Find where the given text appears and provide that cell's center as [X, Y] coordinate. 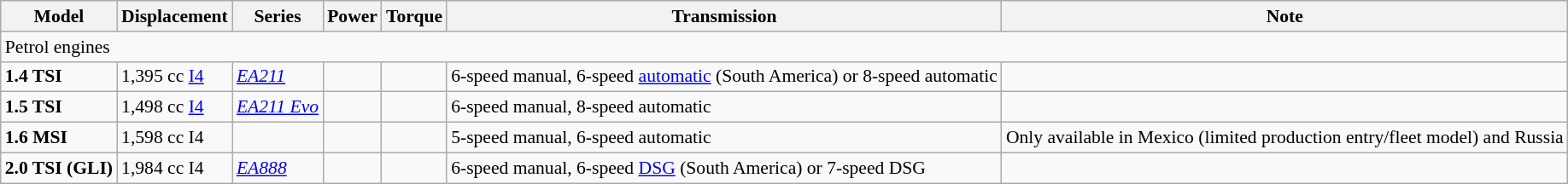
Power [352, 16]
Note [1284, 16]
1,498 cc I4 [174, 107]
6-speed manual, 6-speed automatic (South America) or 8-speed automatic [724, 77]
Displacement [174, 16]
1,395 cc I4 [174, 77]
EA211 [278, 77]
2.0 TSI (GLI) [59, 168]
6-speed manual, 8-speed automatic [724, 107]
EA888 [278, 168]
Model [59, 16]
1.5 TSI [59, 107]
5-speed manual, 6-speed automatic [724, 138]
Only available in Mexico (limited production entry/fleet model) and Russia [1284, 138]
Transmission [724, 16]
1.6 MSI [59, 138]
1,984 cc I4 [174, 168]
6-speed manual, 6-speed DSG (South America) or 7-speed DSG [724, 168]
Series [278, 16]
Petrol engines [784, 47]
EA211 Evo [278, 107]
1.4 TSI [59, 77]
Torque [414, 16]
1,598 cc I4 [174, 138]
